Return (x, y) of the center of cell containing provided text 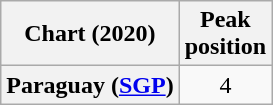
Paraguay (SGP) (90, 85)
4 (225, 85)
Peakposition (225, 34)
Chart (2020) (90, 34)
